Provide the (X, Y) coordinate of the cell's center where the given text is located.  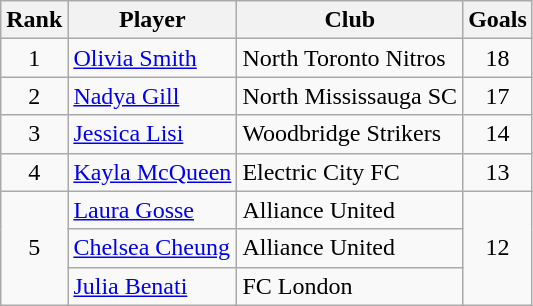
18 (498, 58)
Chelsea Cheung (152, 248)
Electric City FC (350, 172)
2 (34, 96)
12 (498, 248)
Club (350, 20)
Nadya Gill (152, 96)
Player (152, 20)
13 (498, 172)
3 (34, 134)
North Mississauga SC (350, 96)
Olivia Smith (152, 58)
Kayla McQueen (152, 172)
17 (498, 96)
North Toronto Nitros (350, 58)
Woodbridge Strikers (350, 134)
Laura Gosse (152, 210)
Jessica Lisi (152, 134)
14 (498, 134)
Julia Benati (152, 286)
FC London (350, 286)
5 (34, 248)
1 (34, 58)
Goals (498, 20)
4 (34, 172)
Rank (34, 20)
